Find where the given text appears and provide that cell's center as [x, y] coordinate. 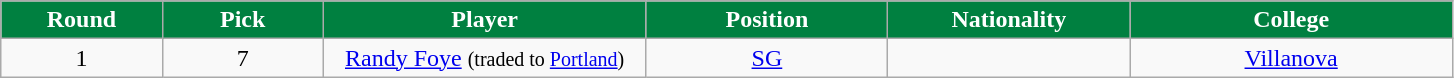
Pick [242, 20]
Nationality [1009, 20]
Round [82, 20]
Player [484, 20]
College [1292, 20]
Villanova [1292, 58]
1 [82, 58]
7 [242, 58]
Randy Foye (traded to Portland) [484, 58]
Position [767, 20]
SG [767, 58]
